Extract the [x, y] coordinate from the center of the cell holding the provided text.  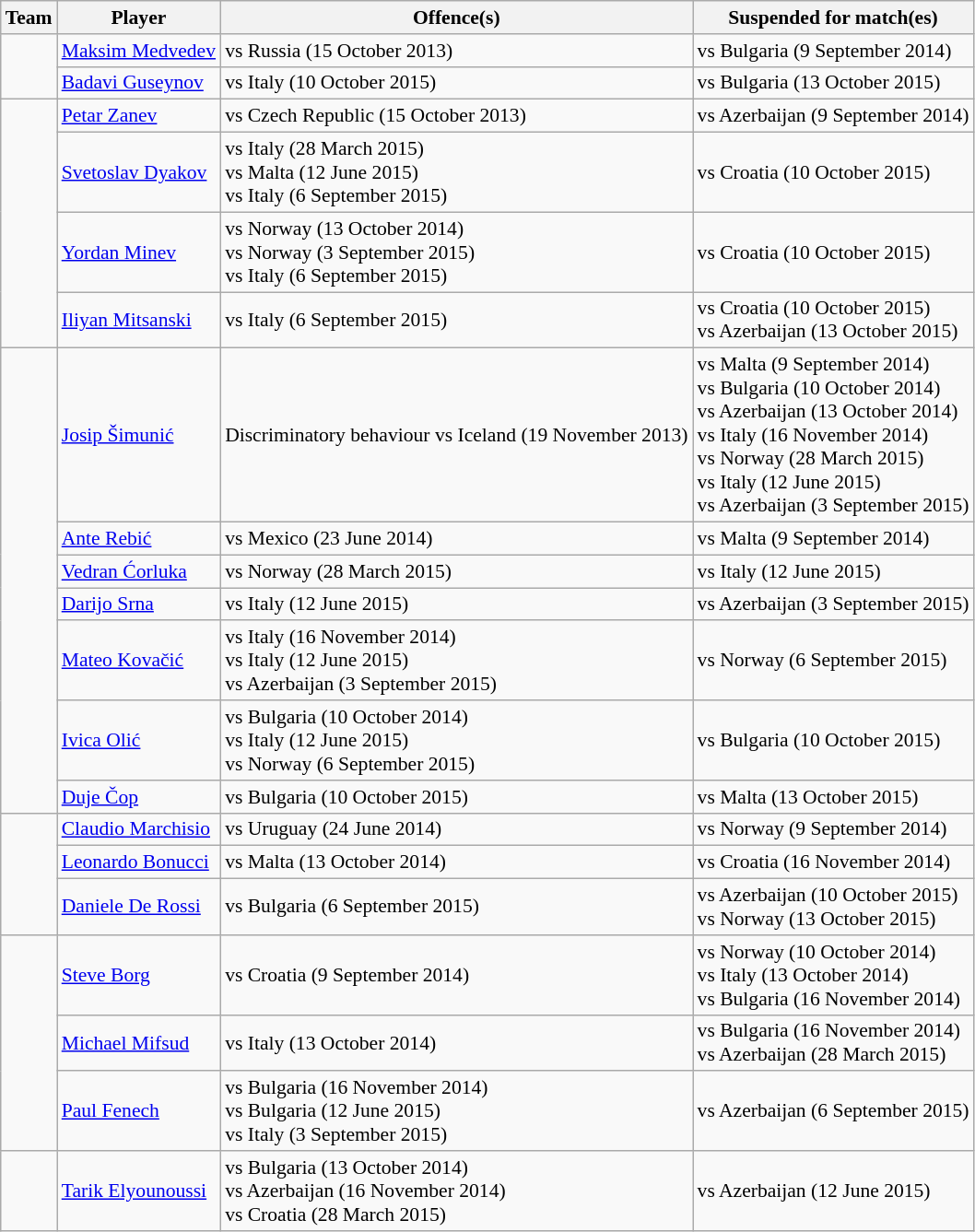
vs Malta (9 September 2014) [833, 539]
vs Italy (10 October 2015) [456, 83]
vs Azerbaijan (3 September 2015) [833, 604]
Josip Šimunić [138, 435]
Offence(s) [456, 18]
vs Croatia (9 September 2014) [456, 975]
vs Croatia (16 November 2014) [833, 862]
Player [138, 18]
Team [29, 18]
Suspended for match(es) [833, 18]
vs Bulgaria (13 October 2014) vs Azerbaijan (16 November 2014) vs Croatia (28 March 2015) [456, 1191]
Steve Borg [138, 975]
vs Norway (6 September 2015) [833, 662]
vs Italy (16 November 2014) vs Italy (12 June 2015) vs Azerbaijan (3 September 2015) [456, 662]
vs Bulgaria (9 September 2014) [833, 51]
Paul Fenech [138, 1111]
vs Italy (28 March 2015) vs Malta (12 June 2015) vs Italy (6 September 2015) [456, 173]
vs Italy (6 September 2015) [456, 321]
Tarik Elyounoussi [138, 1191]
vs Bulgaria (10 October 2014) vs Italy (12 June 2015) vs Norway (6 September 2015) [456, 741]
Claudio Marchisio [138, 829]
Badavi Guseynov [138, 83]
vs Azerbaijan (6 September 2015) [833, 1111]
vs Azerbaijan (10 October 2015)vs Norway (13 October 2015) [833, 907]
Iliyan Mitsanski [138, 321]
Ivica Olić [138, 741]
Leonardo Bonucci [138, 862]
Discriminatory behaviour vs Iceland (19 November 2013) [456, 435]
vs Croatia (10 October 2015)vs Azerbaijan (13 October 2015) [833, 321]
vs Bulgaria (13 October 2015) [833, 83]
vs Azerbaijan (9 September 2014) [833, 116]
vs Czech Republic (15 October 2013) [456, 116]
Mateo Kovačić [138, 662]
Maksim Medvedev [138, 51]
vs Italy (13 October 2014) [456, 1043]
vs Norway (9 September 2014) [833, 829]
vs Bulgaria (16 November 2014) vs Bulgaria (12 June 2015) vs Italy (3 September 2015) [456, 1111]
vs Malta (13 October 2014) [456, 862]
vs Russia (15 October 2013) [456, 51]
Svetoslav Dyakov [138, 173]
Daniele De Rossi [138, 907]
vs Norway (10 October 2014)vs Italy (13 October 2014)vs Bulgaria (16 November 2014) [833, 975]
Darijo Srna [138, 604]
Michael Mifsud [138, 1043]
vs Bulgaria (6 September 2015) [456, 907]
Yordan Minev [138, 252]
Petar Zanev [138, 116]
Vedran Ćorluka [138, 571]
Ante Rebić [138, 539]
vs Uruguay (24 June 2014) [456, 829]
vs Azerbaijan (12 June 2015) [833, 1191]
vs Norway (28 March 2015) [456, 571]
vs Bulgaria (16 November 2014)vs Azerbaijan (28 March 2015) [833, 1043]
Duje Čop [138, 797]
vs Norway (13 October 2014) vs Norway (3 September 2015) vs Italy (6 September 2015) [456, 252]
vs Malta (13 October 2015) [833, 797]
vs Mexico (23 June 2014) [456, 539]
